For the text-containing cell, return its midpoint in [x, y] coordinate format. 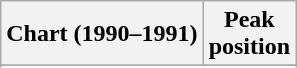
Chart (1990–1991) [102, 34]
Peakposition [249, 34]
